Output the [X, Y] coordinate of the center of the cell containing the given text.  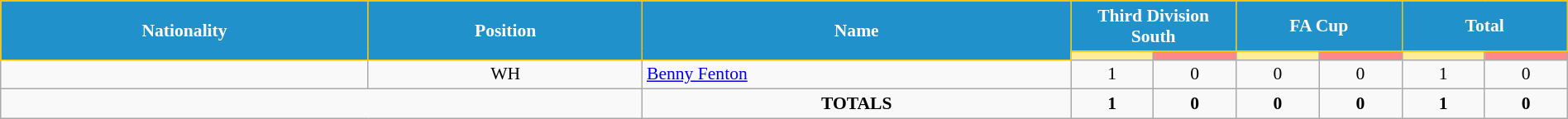
Benny Fenton [857, 74]
Third Division South [1153, 26]
WH [505, 74]
TOTALS [857, 104]
FA Cup [1319, 26]
Position [505, 30]
Total [1484, 26]
Nationality [185, 30]
Name [857, 30]
